Capture the cell that displays the provided text and extract its [X, Y] central coordinate. 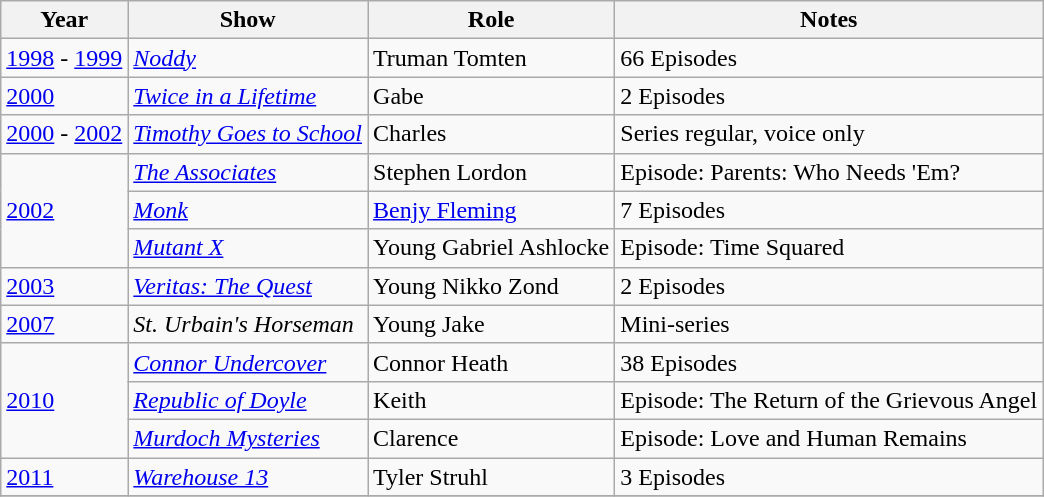
Tyler Struhl [492, 477]
Timothy Goes to School [248, 134]
Clarence [492, 438]
2003 [64, 286]
Warehouse 13 [248, 477]
2000 - 2002 [64, 134]
Series regular, voice only [829, 134]
Charles [492, 134]
1998 - 1999 [64, 58]
3 Episodes [829, 477]
The Associates [248, 172]
Stephen Lordon [492, 172]
Truman Tomten [492, 58]
Young Gabriel Ashlocke [492, 248]
Murdoch Mysteries [248, 438]
7 Episodes [829, 210]
Gabe [492, 96]
St. Urbain's Horseman [248, 324]
Year [64, 20]
Notes [829, 20]
Connor Heath [492, 362]
38 Episodes [829, 362]
Mini-series [829, 324]
Connor Undercover [248, 362]
Show [248, 20]
Episode: The Return of the Grievous Angel [829, 400]
Role [492, 20]
Veritas: The Quest [248, 286]
Episode: Parents: Who Needs 'Em? [829, 172]
2002 [64, 210]
Republic of Doyle [248, 400]
2011 [64, 477]
Keith [492, 400]
Monk [248, 210]
Young Jake [492, 324]
2000 [64, 96]
66 Episodes [829, 58]
2007 [64, 324]
Twice in a Lifetime [248, 96]
2010 [64, 400]
Mutant X [248, 248]
Young Nikko Zond [492, 286]
Episode: Time Squared [829, 248]
Benjy Fleming [492, 210]
Episode: Love and Human Remains [829, 438]
Noddy [248, 58]
